Scan for the cell matching the given text and deliver its [X, Y] coordinate at center. 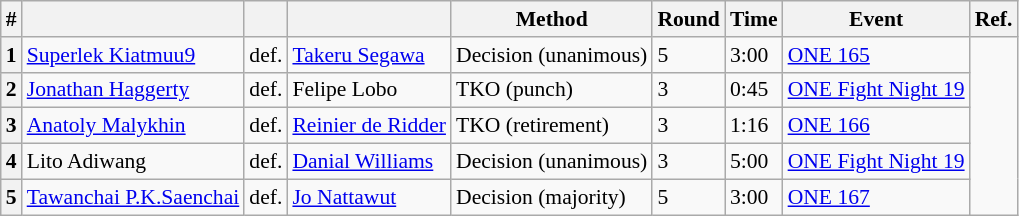
# [12, 19]
1:16 [754, 126]
Ref. [994, 19]
ONE 165 [876, 55]
Felipe Lobo [369, 90]
2 [12, 90]
Takeru Segawa [369, 55]
Method [552, 19]
Jo Nattawut [369, 197]
Reinier de Ridder [369, 126]
Danial Williams [369, 162]
Tawanchai P.K.Saenchai [134, 197]
Lito Adiwang [134, 162]
ONE 167 [876, 197]
Anatoly Malykhin [134, 126]
Event [876, 19]
TKO (punch) [552, 90]
Superlek Kiatmuu9 [134, 55]
4 [12, 162]
Decision (majority) [552, 197]
Time [754, 19]
TKO (retirement) [552, 126]
1 [12, 55]
Round [688, 19]
ONE 166 [876, 126]
5:00 [754, 162]
Jonathan Haggerty [134, 90]
0:45 [754, 90]
